Return (X, Y) of the center of cell containing provided text 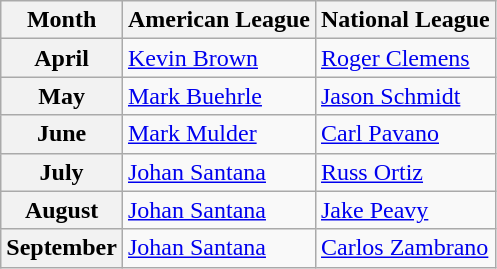
National League (405, 20)
Roger Clemens (405, 58)
June (62, 134)
September (62, 248)
Jason Schmidt (405, 96)
July (62, 172)
Russ Ortiz (405, 172)
Kevin Brown (218, 58)
Carlos Zambrano (405, 248)
Mark Mulder (218, 134)
Month (62, 20)
August (62, 210)
May (62, 96)
American League (218, 20)
Jake Peavy (405, 210)
Mark Buehrle (218, 96)
Carl Pavano (405, 134)
April (62, 58)
